Provide the [X, Y] coordinate of the cell's center where the given text is located.  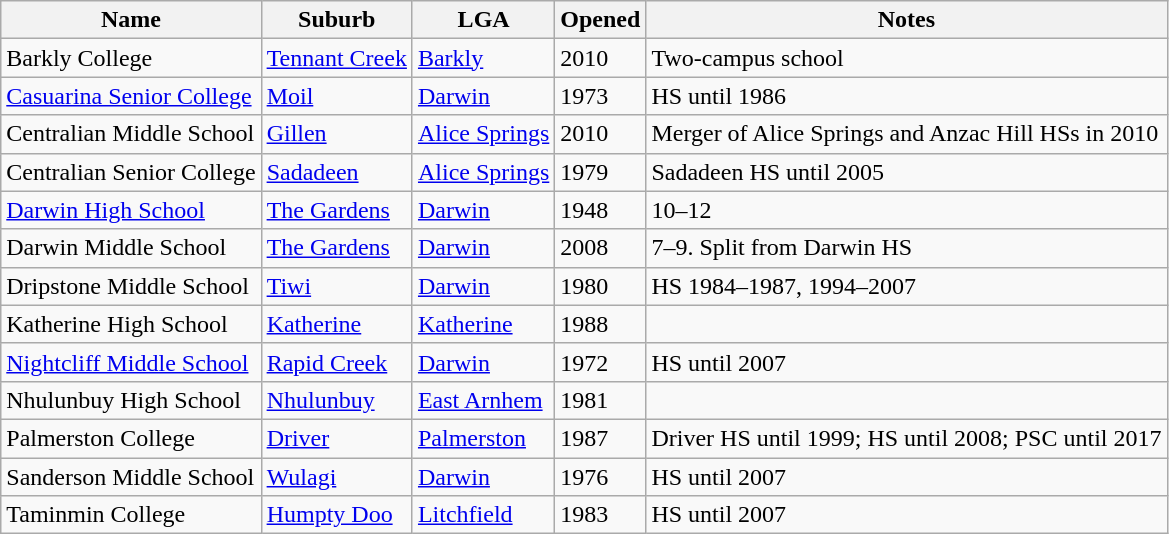
East Arnhem [483, 400]
Litchfield [483, 515]
HS until 1986 [906, 96]
Suburb [336, 20]
1976 [600, 477]
1973 [600, 96]
Gillen [336, 134]
1979 [600, 172]
Sadadeen HS until 2005 [906, 172]
HS 1984–1987, 1994–2007 [906, 286]
Katherine High School [131, 324]
Nightcliff Middle School [131, 362]
1972 [600, 362]
Barkly College [131, 58]
1980 [600, 286]
Humpty Doo [336, 515]
Barkly [483, 58]
Driver [336, 438]
Name [131, 20]
Sanderson Middle School [131, 477]
Tiwi [336, 286]
Wulagi [336, 477]
Driver HS until 1999; HS until 2008; PSC until 2017 [906, 438]
1983 [600, 515]
Centralian Middle School [131, 134]
Dripstone Middle School [131, 286]
Notes [906, 20]
Two-campus school [906, 58]
LGA [483, 20]
10–12 [906, 210]
Taminmin College [131, 515]
Rapid Creek [336, 362]
Darwin High School [131, 210]
7–9. Split from Darwin HS [906, 248]
Tennant Creek [336, 58]
1981 [600, 400]
Palmerston College [131, 438]
Moil [336, 96]
Casuarina Senior College [131, 96]
Merger of Alice Springs and Anzac Hill HSs in 2010 [906, 134]
Centralian Senior College [131, 172]
1987 [600, 438]
Sadadeen [336, 172]
2008 [600, 248]
1988 [600, 324]
Nhulunbuy [336, 400]
1948 [600, 210]
Darwin Middle School [131, 248]
Palmerston [483, 438]
Nhulunbuy High School [131, 400]
Opened [600, 20]
